Output the [x, y] coordinate of the center of the cell containing the given text.  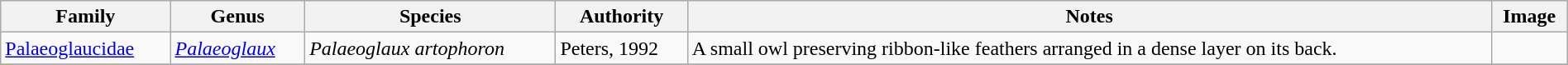
A small owl preserving ribbon-like feathers arranged in a dense layer on its back. [1089, 48]
Notes [1089, 17]
Authority [622, 17]
Species [430, 17]
Family [86, 17]
Palaeoglaucidae [86, 48]
Peters, 1992 [622, 48]
Image [1529, 17]
Palaeoglaux [238, 48]
Genus [238, 17]
Palaeoglaux artophoron [430, 48]
